For the text-containing cell, return its midpoint in (X, Y) coordinate format. 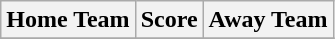
Home Team (68, 20)
Score (169, 20)
Away Team (268, 20)
